Return the (x, y) coordinate for the center point of the cell that contains the specified text.  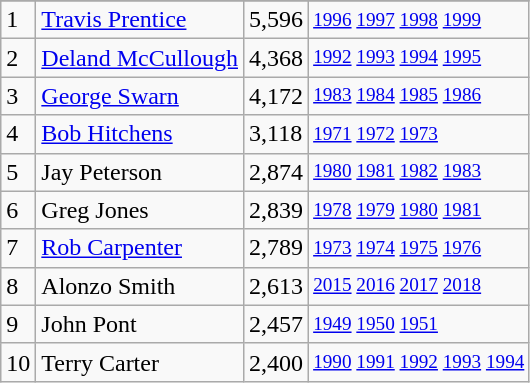
1971 1972 1973 (419, 134)
2,874 (276, 172)
1992 1993 1994 1995 (419, 58)
1980 1981 1982 1983 (419, 172)
John Pont (140, 324)
Jay Peterson (140, 172)
Terry Carter (140, 362)
4,172 (276, 96)
1990 1991 1992 1993 1994 (419, 362)
4,368 (276, 58)
5 (18, 172)
2,457 (276, 324)
Deland McCullough (140, 58)
7 (18, 248)
8 (18, 286)
2,839 (276, 210)
1973 1974 1975 1976 (419, 248)
4 (18, 134)
6 (18, 210)
3,118 (276, 134)
2,613 (276, 286)
Alonzo Smith (140, 286)
5,596 (276, 20)
George Swarn (140, 96)
2,789 (276, 248)
10 (18, 362)
2,400 (276, 362)
2 (18, 58)
1983 1984 1985 1986 (419, 96)
Rob Carpenter (140, 248)
1996 1997 1998 1999 (419, 20)
Travis Prentice (140, 20)
3 (18, 96)
2015 2016 2017 2018 (419, 286)
9 (18, 324)
1949 1950 1951 (419, 324)
Bob Hitchens (140, 134)
1978 1979 1980 1981 (419, 210)
Greg Jones (140, 210)
1 (18, 20)
